Extract the [x, y] coordinate from the center of the cell holding the provided text.  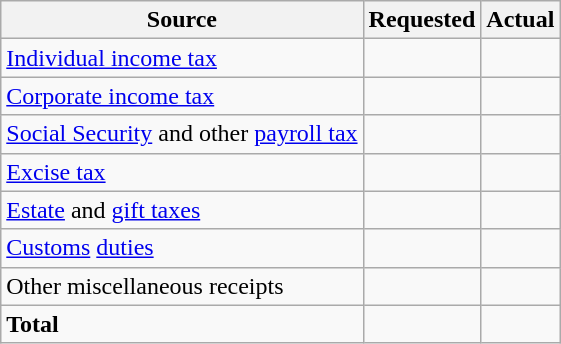
Estate and gift taxes [182, 210]
Corporate income tax [182, 96]
Source [182, 20]
Customs duties [182, 248]
Other miscellaneous receipts [182, 286]
Actual [520, 20]
Requested [422, 20]
Total [182, 324]
Excise tax [182, 172]
Individual income tax [182, 58]
Social Security and other payroll tax [182, 134]
